For the text-containing cell, return its midpoint in (X, Y) coordinate format. 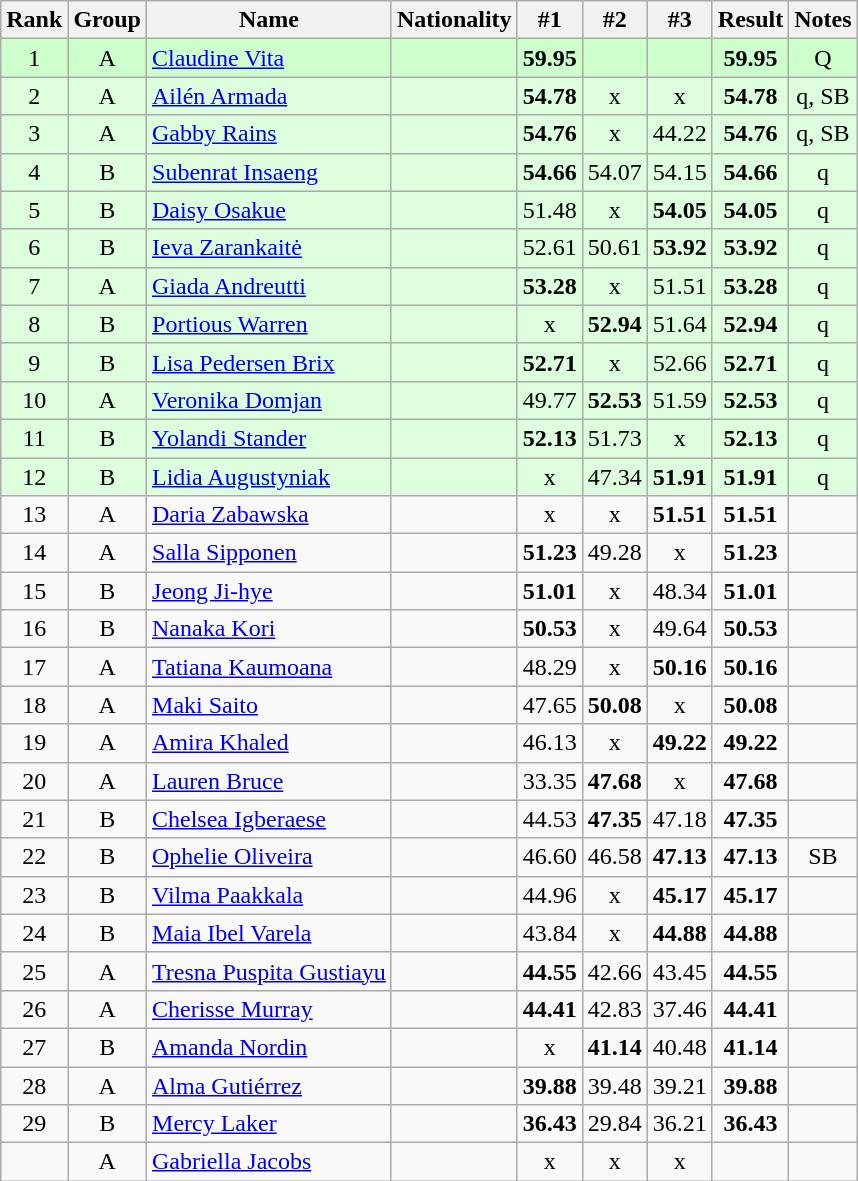
20 (34, 781)
Group (108, 20)
16 (34, 629)
Tresna Puspita Gustiayu (270, 971)
Ailén Armada (270, 96)
48.29 (550, 667)
Daisy Osakue (270, 210)
Mercy Laker (270, 1124)
Maki Saito (270, 705)
Alma Gutiérrez (270, 1085)
Amira Khaled (270, 743)
4 (34, 172)
46.58 (614, 857)
Amanda Nordin (270, 1047)
Cherisse Murray (270, 1009)
29 (34, 1124)
Claudine Vita (270, 58)
24 (34, 933)
54.07 (614, 172)
37.46 (680, 1009)
49.64 (680, 629)
Salla Sipponen (270, 553)
51.48 (550, 210)
#1 (550, 20)
47.34 (614, 477)
Portious Warren (270, 324)
Ophelie Oliveira (270, 857)
49.77 (550, 400)
Lidia Augustyniak (270, 477)
17 (34, 667)
46.60 (550, 857)
Giada Andreutti (270, 286)
9 (34, 362)
#3 (680, 20)
Daria Zabawska (270, 515)
1 (34, 58)
Lauren Bruce (270, 781)
Nanaka Kori (270, 629)
51.64 (680, 324)
15 (34, 591)
6 (34, 248)
11 (34, 438)
2 (34, 96)
49.28 (614, 553)
Result (750, 20)
Yolandi Stander (270, 438)
Gabriella Jacobs (270, 1162)
40.48 (680, 1047)
SB (823, 857)
7 (34, 286)
51.73 (614, 438)
28 (34, 1085)
25 (34, 971)
19 (34, 743)
Maia Ibel Varela (270, 933)
42.66 (614, 971)
52.61 (550, 248)
18 (34, 705)
47.65 (550, 705)
Chelsea Igberaese (270, 819)
39.21 (680, 1085)
Gabby Rains (270, 134)
Lisa Pedersen Brix (270, 362)
5 (34, 210)
Jeong Ji-hye (270, 591)
39.48 (614, 1085)
50.61 (614, 248)
27 (34, 1047)
23 (34, 895)
Subenrat Insaeng (270, 172)
Nationality (454, 20)
Notes (823, 20)
44.53 (550, 819)
47.18 (680, 819)
26 (34, 1009)
52.66 (680, 362)
Name (270, 20)
13 (34, 515)
43.45 (680, 971)
22 (34, 857)
Vilma Paakkala (270, 895)
43.84 (550, 933)
Veronika Domjan (270, 400)
33.35 (550, 781)
48.34 (680, 591)
10 (34, 400)
29.84 (614, 1124)
51.59 (680, 400)
44.96 (550, 895)
Q (823, 58)
46.13 (550, 743)
#2 (614, 20)
54.15 (680, 172)
Ieva Zarankaitė (270, 248)
21 (34, 819)
8 (34, 324)
12 (34, 477)
44.22 (680, 134)
36.21 (680, 1124)
Tatiana Kaumoana (270, 667)
Rank (34, 20)
3 (34, 134)
14 (34, 553)
42.83 (614, 1009)
